Capture the cell that displays the provided text and extract its (x, y) central coordinate. 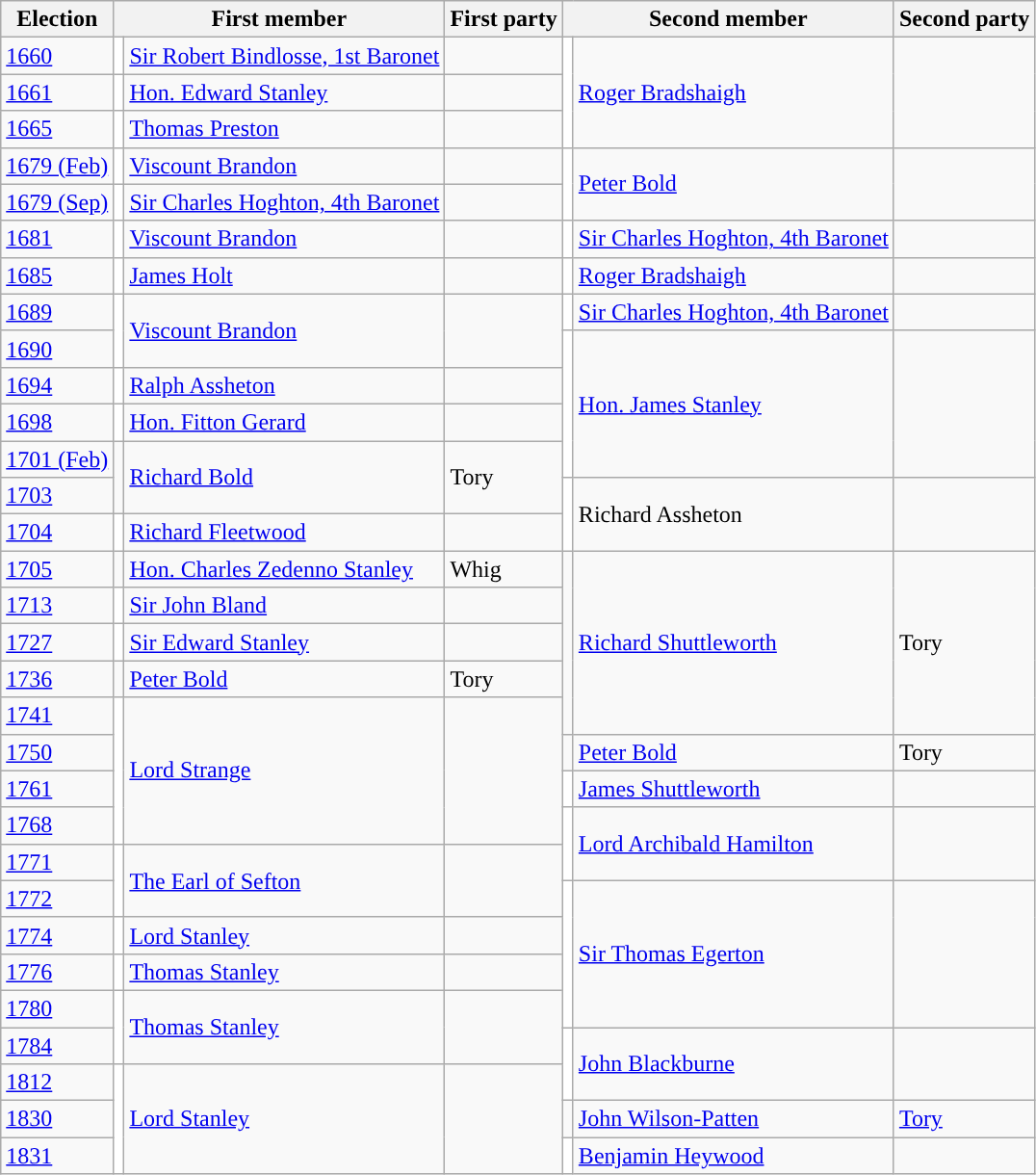
1689 (58, 312)
1741 (58, 716)
1830 (58, 1119)
Sir Thomas Egerton (734, 953)
1831 (58, 1156)
Second member (728, 19)
Election (58, 19)
Richard Assheton (734, 514)
1768 (58, 825)
1660 (58, 56)
1750 (58, 752)
John Wilson-Patten (734, 1119)
1780 (58, 1008)
1698 (58, 422)
1703 (58, 496)
1685 (58, 275)
Richard Fleetwood (285, 533)
1727 (58, 642)
Hon. Edward Stanley (285, 92)
1776 (58, 972)
John Blackburne (734, 1063)
1771 (58, 862)
1772 (58, 899)
Lord Archibald Hamilton (734, 844)
Hon. Fitton Gerard (285, 422)
1761 (58, 789)
1812 (58, 1083)
Lord Strange (285, 770)
Sir John Bland (285, 606)
1704 (58, 533)
Sir Edward Stanley (285, 642)
Benjamin Heywood (734, 1156)
Richard Shuttleworth (734, 642)
Whig (504, 569)
Sir Robert Bindlosse, 1st Baronet (285, 56)
Hon. James Stanley (734, 404)
1694 (58, 385)
1701 (Feb) (58, 459)
Ralph Assheton (285, 385)
1690 (58, 349)
Thomas Preston (285, 129)
Second party (964, 19)
1679 (Sep) (58, 202)
1665 (58, 129)
1705 (58, 569)
1681 (58, 239)
First member (279, 19)
The Earl of Sefton (285, 880)
Richard Bold (285, 478)
James Shuttleworth (734, 789)
James Holt (285, 275)
1661 (58, 92)
1784 (58, 1045)
First party (504, 19)
1736 (58, 679)
1713 (58, 606)
1774 (58, 935)
1679 (Feb) (58, 166)
Hon. Charles Zedenno Stanley (285, 569)
